Extract the (X, Y) coordinate from the center of the cell holding the provided text.  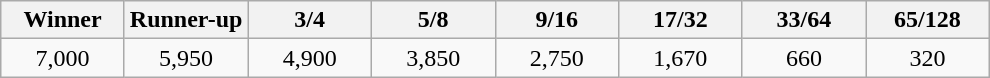
17/32 (681, 20)
320 (928, 58)
Winner (63, 20)
660 (804, 58)
9/16 (557, 20)
33/64 (804, 20)
4,900 (310, 58)
3/4 (310, 20)
65/128 (928, 20)
3,850 (433, 58)
7,000 (63, 58)
2,750 (557, 58)
5/8 (433, 20)
1,670 (681, 58)
5,950 (186, 58)
Runner-up (186, 20)
